Search for the cell housing the specified text and yield its [x, y] center coordinate. 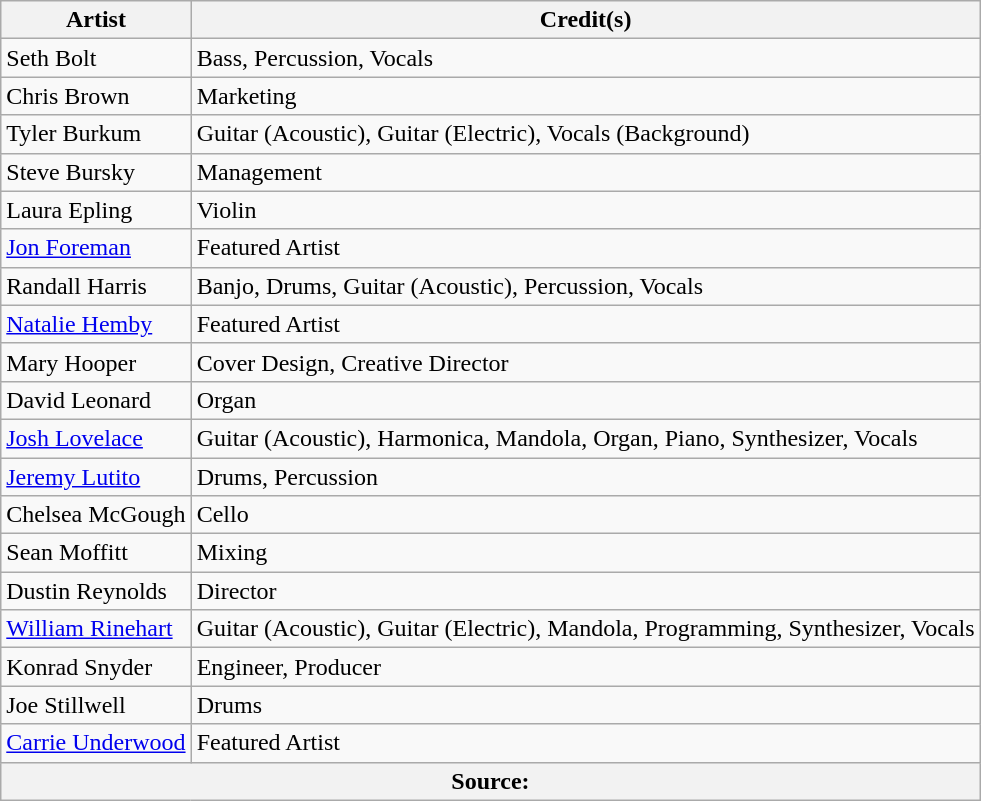
Jon Foreman [96, 248]
Engineer, Producer [586, 667]
Chelsea McGough [96, 515]
Mary Hooper [96, 362]
Randall Harris [96, 286]
Dustin Reynolds [96, 591]
Credit(s) [586, 20]
Seth Bolt [96, 58]
Source: [490, 781]
Drums [586, 705]
Management [586, 172]
Drums, Percussion [586, 477]
Joe Stillwell [96, 705]
Banjo, Drums, Guitar (Acoustic), Percussion, Vocals [586, 286]
Marketing [586, 96]
Konrad Snyder [96, 667]
Violin [586, 210]
Chris Brown [96, 96]
Director [586, 591]
Natalie Hemby [96, 324]
Guitar (Acoustic), Harmonica, Mandola, Organ, Piano, Synthesizer, Vocals [586, 438]
Laura Epling [96, 210]
Guitar (Acoustic), Guitar (Electric), Vocals (Background) [586, 134]
Carrie Underwood [96, 743]
Cello [586, 515]
Cover Design, Creative Director [586, 362]
Guitar (Acoustic), Guitar (Electric), Mandola, Programming, Synthesizer, Vocals [586, 629]
Mixing [586, 553]
Tyler Burkum [96, 134]
Bass, Percussion, Vocals [586, 58]
David Leonard [96, 400]
Jeremy Lutito [96, 477]
William Rinehart [96, 629]
Organ [586, 400]
Artist [96, 20]
Josh Lovelace [96, 438]
Sean Moffitt [96, 553]
Steve Bursky [96, 172]
